Identify which cell holds the provided text, then report its [x, y] central coordinate. 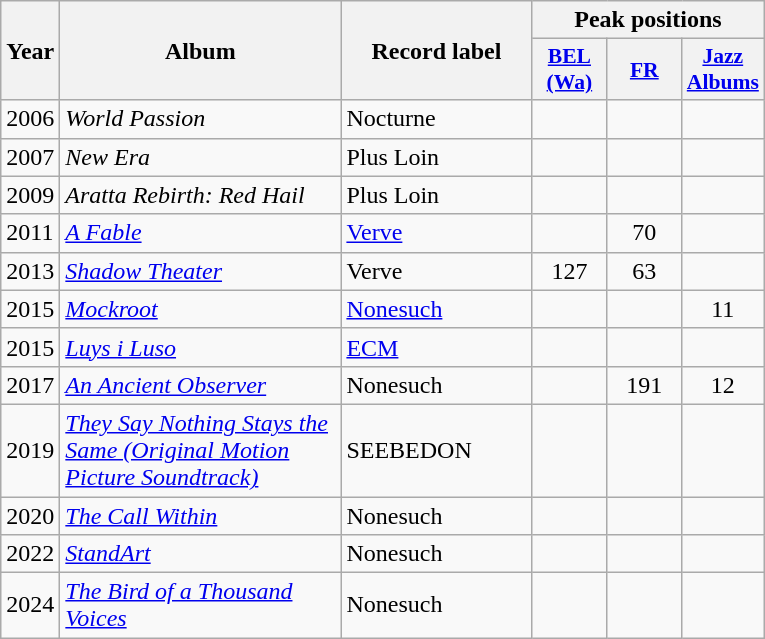
StandArt [200, 554]
2009 [30, 195]
A Fable [200, 233]
SEEBEDON [436, 450]
World Passion [200, 119]
2006 [30, 119]
Peak positions [648, 20]
FR [644, 70]
BEL (Wa) [570, 70]
Jazz Albums [723, 70]
191 [644, 385]
Aratta Rebirth: Red Hail [200, 195]
Nocturne [436, 119]
Record label [436, 50]
Album [200, 50]
The Call Within [200, 515]
Shadow Theater [200, 271]
127 [570, 271]
2013 [30, 271]
Mockroot [200, 309]
2017 [30, 385]
Year [30, 50]
Luys i Luso [200, 347]
12 [723, 385]
2007 [30, 157]
2019 [30, 450]
2020 [30, 515]
An Ancient Observer [200, 385]
63 [644, 271]
The Bird of a Thousand Voices [200, 606]
New Era [200, 157]
2011 [30, 233]
2024 [30, 606]
11 [723, 309]
2022 [30, 554]
ECM [436, 347]
They Say Nothing Stays the Same (Original Motion Picture Soundtrack) [200, 450]
70 [644, 233]
